Determine the (X, Y) coordinate at the center of the cell enclosing the given text.  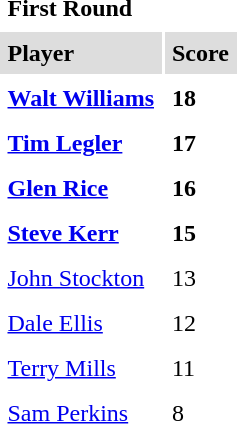
18 (200, 98)
Terry Mills (80, 368)
Tim Legler (80, 143)
John Stockton (80, 278)
11 (200, 368)
Player (80, 53)
Walt Williams (80, 98)
17 (200, 143)
Glen Rice (80, 188)
15 (200, 233)
12 (200, 323)
Steve Kerr (80, 233)
16 (200, 188)
Score (200, 53)
Dale Ellis (80, 323)
13 (200, 278)
